For the text-containing cell, return its midpoint in [X, Y] coordinate format. 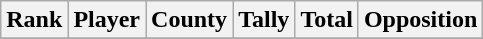
County [190, 20]
Rank [34, 20]
Tally [264, 20]
Opposition [420, 20]
Total [327, 20]
Player [107, 20]
